Pinpoint the cell where the given text exists, returning its (X, Y) midpoint coordinate. 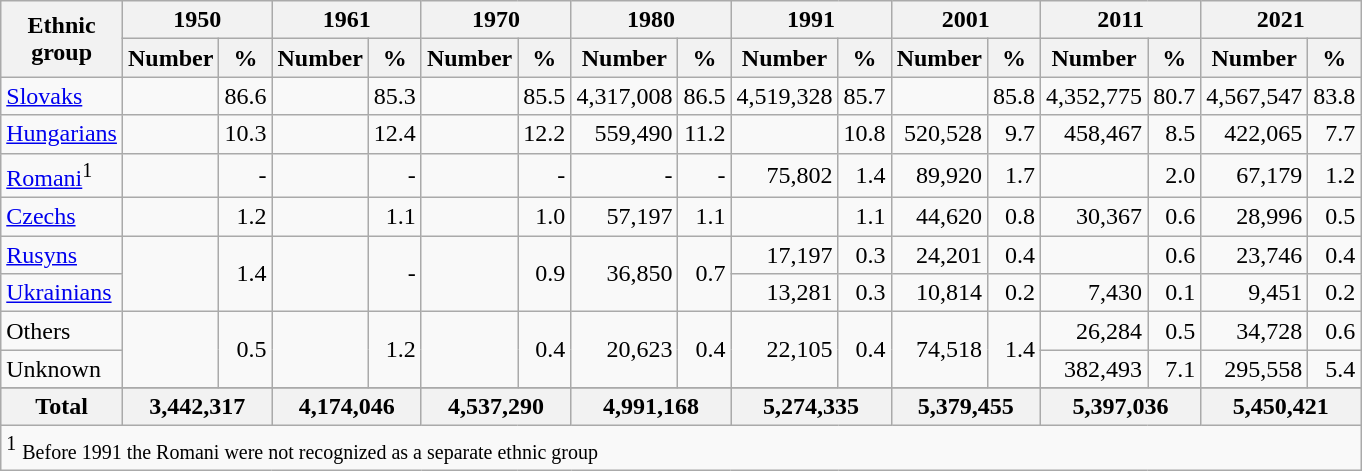
22,105 (784, 350)
4,567,547 (1254, 96)
Total (62, 407)
74,518 (939, 350)
9.7 (1014, 134)
Ethnicgroup (62, 39)
2011 (1121, 20)
20,623 (624, 350)
0.1 (1174, 293)
3,442,317 (196, 407)
44,620 (939, 217)
0.7 (704, 274)
75,802 (784, 176)
0.8 (1014, 217)
Slovaks (62, 96)
12.2 (544, 134)
10,814 (939, 293)
28,996 (1254, 217)
7.1 (1174, 369)
85.8 (1014, 96)
4,519,328 (784, 96)
559,490 (624, 134)
67,179 (1254, 176)
36,850 (624, 274)
30,367 (1094, 217)
11.2 (704, 134)
13,281 (784, 293)
10.3 (246, 134)
4,174,046 (346, 407)
295,558 (1254, 369)
Unknown (62, 369)
4,317,008 (624, 96)
86.6 (246, 96)
2021 (1281, 20)
17,197 (784, 255)
12.4 (394, 134)
24,201 (939, 255)
9,451 (1254, 293)
1991 (811, 20)
10.8 (864, 134)
7,430 (1094, 293)
86.5 (704, 96)
85.3 (394, 96)
57,197 (624, 217)
34,728 (1254, 331)
1.0 (544, 217)
83.8 (1334, 96)
85.7 (864, 96)
Romani1 (62, 176)
1970 (496, 20)
5,397,036 (1121, 407)
2001 (966, 20)
7.7 (1334, 134)
1961 (346, 20)
4,537,290 (496, 407)
0.9 (544, 274)
382,493 (1094, 369)
5,379,455 (966, 407)
23,746 (1254, 255)
4,352,775 (1094, 96)
Rusyns (62, 255)
5,274,335 (811, 407)
Ukrainians (62, 293)
1980 (651, 20)
1 Before 1991 the Romani were not recognized as a separate ethnic group (681, 448)
2.0 (1174, 176)
5,450,421 (1281, 407)
89,920 (939, 176)
422,065 (1254, 134)
458,467 (1094, 134)
1.7 (1014, 176)
85.5 (544, 96)
8.5 (1174, 134)
Others (62, 331)
Hungarians (62, 134)
520,528 (939, 134)
5.4 (1334, 369)
80.7 (1174, 96)
4,991,168 (651, 407)
Czechs (62, 217)
26,284 (1094, 331)
1950 (196, 20)
